Output the (x, y) coordinate of the center of the cell containing the given text.  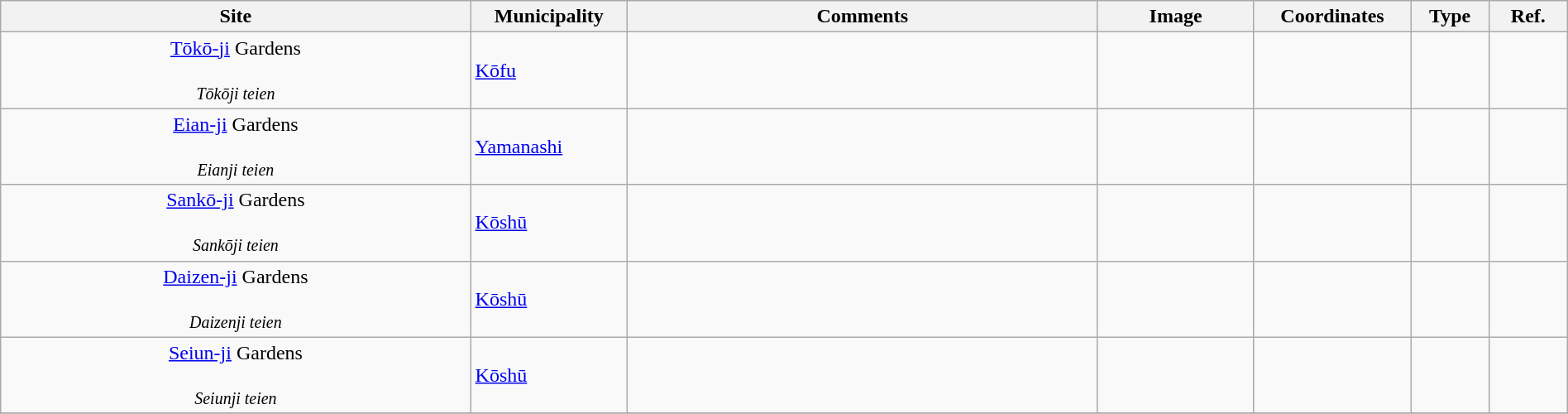
Kōfu (549, 70)
Type (1451, 17)
Municipality (549, 17)
Tōkō-ji GardensTōkōji teien (236, 70)
Comments (863, 17)
Ref. (1528, 17)
Coordinates (1331, 17)
Sankō-ji GardensSankōji teien (236, 223)
Yamanashi (549, 147)
Eian-ji GardensEianji teien (236, 147)
Image (1176, 17)
Seiun-ji GardensSeiunji teien (236, 375)
Daizen-ji GardensDaizenji teien (236, 299)
Site (236, 17)
